Find where the given text appears and provide that cell's center as [x, y] coordinate. 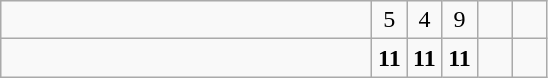
5 [390, 20]
9 [460, 20]
4 [424, 20]
